Search for the cell housing the specified text and yield its [x, y] center coordinate. 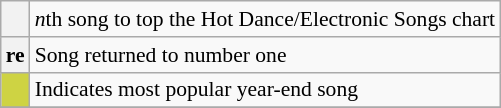
nth song to top the Hot Dance/Electronic Songs chart [266, 19]
Indicates most popular year-end song [266, 90]
re [16, 55]
Song returned to number one [266, 55]
